Extract the [x, y] coordinate from the center of the cell holding the provided text.  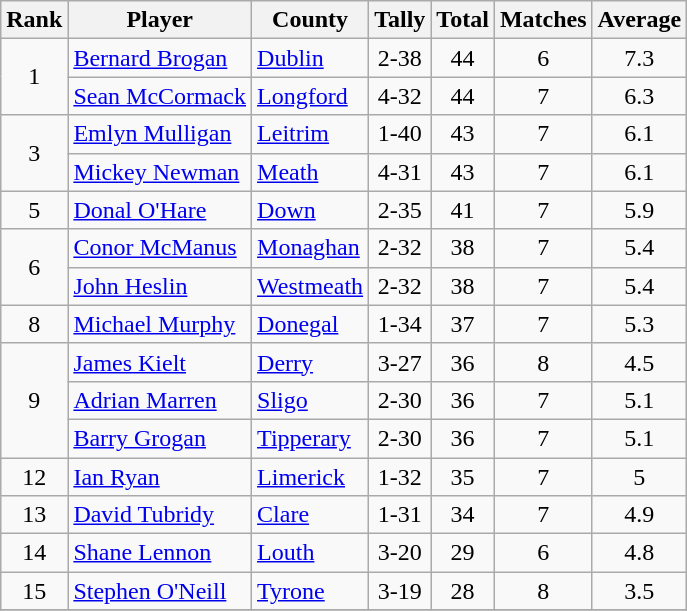
3 [34, 153]
James Kielt [160, 362]
Adrian Marren [160, 400]
4.5 [640, 362]
34 [463, 515]
3.5 [640, 591]
13 [34, 515]
3-19 [400, 591]
29 [463, 553]
Donegal [310, 324]
14 [34, 553]
Player [160, 20]
Limerick [310, 477]
3-20 [400, 553]
Clare [310, 515]
Down [310, 210]
1-34 [400, 324]
Barry Grogan [160, 438]
Sligo [310, 400]
1-40 [400, 134]
Sean McCormack [160, 96]
Derry [310, 362]
4.8 [640, 553]
41 [463, 210]
Ian Ryan [160, 477]
Shane Lennon [160, 553]
Monaghan [310, 248]
Rank [34, 20]
Donal O'Hare [160, 210]
35 [463, 477]
Tipperary [310, 438]
7.3 [640, 58]
Stephen O'Neill [160, 591]
12 [34, 477]
5.9 [640, 210]
15 [34, 591]
1-31 [400, 515]
4-31 [400, 172]
Louth [310, 553]
9 [34, 400]
3-27 [400, 362]
Meath [310, 172]
County [310, 20]
4-32 [400, 96]
David Tubridy [160, 515]
Michael Murphy [160, 324]
Conor McManus [160, 248]
Tyrone [310, 591]
Emlyn Mulligan [160, 134]
5.3 [640, 324]
Mickey Newman [160, 172]
Total [463, 20]
Bernard Brogan [160, 58]
Average [640, 20]
1-32 [400, 477]
28 [463, 591]
Tally [400, 20]
37 [463, 324]
Longford [310, 96]
2-35 [400, 210]
Dublin [310, 58]
John Heslin [160, 286]
1 [34, 77]
4.9 [640, 515]
6.3 [640, 96]
Leitrim [310, 134]
Westmeath [310, 286]
2-38 [400, 58]
Matches [543, 20]
